Detect which cell encompasses the target text, then output its (x, y) center coordinate. 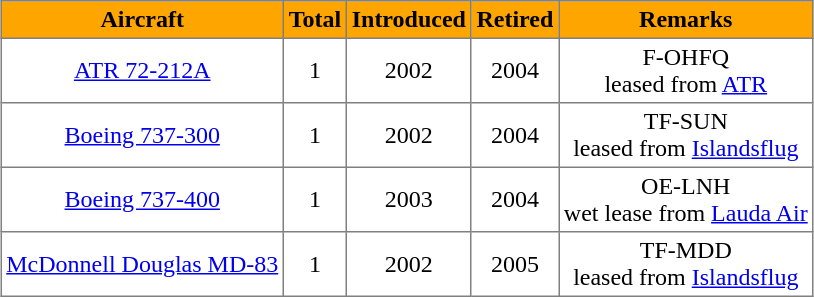
TF-MDDleased from Islandsflug (686, 264)
TF-SUNleased from Islandsflug (686, 135)
Retired (514, 20)
Boeing 737-300 (142, 135)
McDonnell Douglas MD-83 (142, 264)
OE-LNHwet lease from Lauda Air (686, 199)
ATR 72-212A (142, 70)
Total (314, 20)
Aircraft (142, 20)
F-OHFQleased from ATR (686, 70)
2005 (514, 264)
Remarks (686, 20)
Introduced (408, 20)
Boeing 737-400 (142, 199)
2003 (408, 199)
